Return [x, y] of the center of cell containing provided text 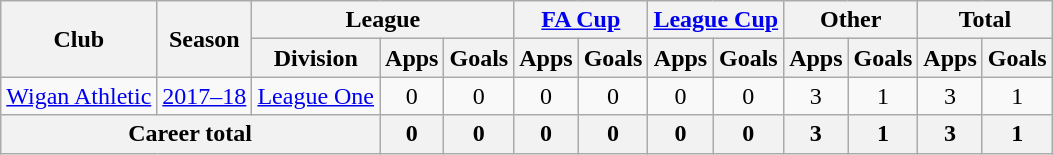
Season [204, 39]
League [383, 20]
Division [316, 58]
Other [851, 20]
League Cup [716, 20]
League One [316, 96]
Total [985, 20]
Wigan Athletic [79, 96]
2017–18 [204, 96]
Club [79, 39]
FA Cup [581, 20]
Career total [190, 134]
